Search for the cell housing the specified text and yield its (x, y) center coordinate. 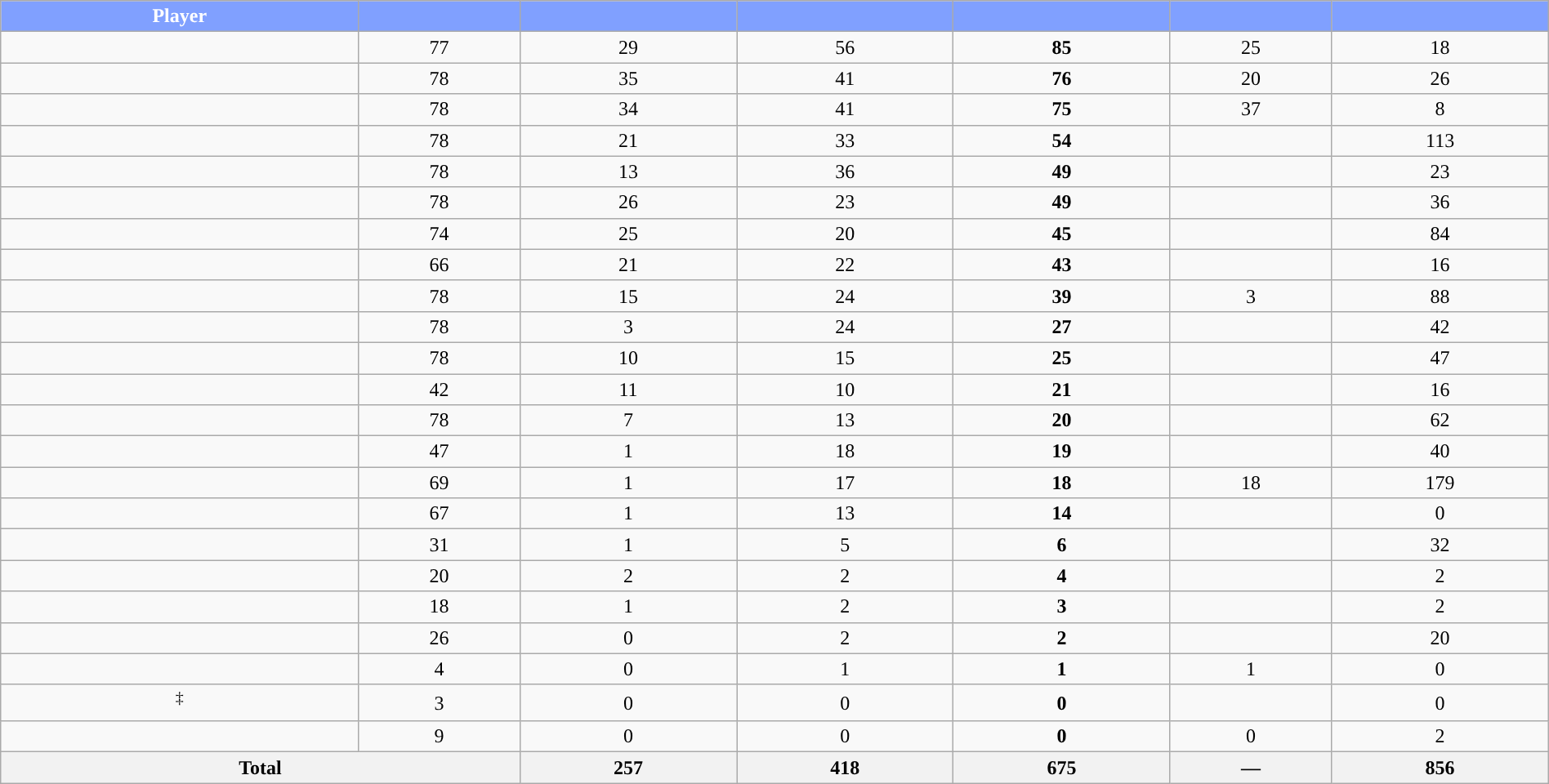
Total (261, 768)
675 (1062, 768)
34 (627, 109)
31 (440, 545)
54 (1062, 140)
45 (1062, 234)
22 (845, 265)
8 (1440, 109)
‡ (180, 702)
84 (1440, 234)
33 (845, 140)
179 (1440, 483)
43 (1062, 265)
69 (440, 483)
40 (1440, 452)
37 (1251, 109)
76 (1062, 78)
75 (1062, 109)
85 (1062, 47)
66 (440, 265)
62 (1440, 421)
17 (845, 483)
9 (440, 737)
Player (180, 16)
32 (1440, 545)
7 (627, 421)
856 (1440, 768)
35 (627, 78)
6 (1062, 545)
39 (1062, 296)
67 (440, 514)
88 (1440, 296)
27 (1062, 327)
5 (845, 545)
— (1251, 768)
257 (627, 768)
56 (845, 47)
14 (1062, 514)
74 (440, 234)
113 (1440, 140)
77 (440, 47)
11 (627, 390)
19 (1062, 452)
29 (627, 47)
418 (845, 768)
